Return the (X, Y) coordinate for the center point of the cell that contains the specified text.  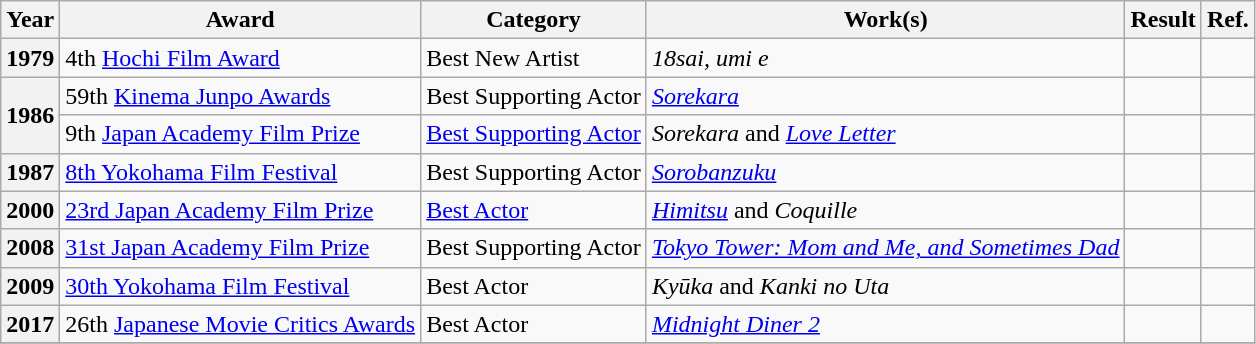
Result (1163, 20)
2000 (30, 210)
Best New Artist (534, 58)
Year (30, 20)
Award (240, 20)
Himitsu and Coquille (886, 210)
1979 (30, 58)
26th Japanese Movie Critics Awards (240, 324)
1987 (30, 172)
Tokyo Tower: Mom and Me, and Sometimes Dad (886, 248)
Sorekara (886, 96)
23rd Japan Academy Film Prize (240, 210)
Category (534, 20)
4th Hochi Film Award (240, 58)
Kyūka and Kanki no Uta (886, 286)
Work(s) (886, 20)
2017 (30, 324)
30th Yokohama Film Festival (240, 286)
18sai, umi e (886, 58)
1986 (30, 115)
9th Japan Academy Film Prize (240, 134)
59th Kinema Junpo Awards (240, 96)
2008 (30, 248)
Sorobanzuku (886, 172)
Ref. (1228, 20)
Sorekara and Love Letter (886, 134)
2009 (30, 286)
Midnight Diner 2 (886, 324)
8th Yokohama Film Festival (240, 172)
31st Japan Academy Film Prize (240, 248)
